Find where the given text appears and provide that cell's center as (X, Y) coordinate. 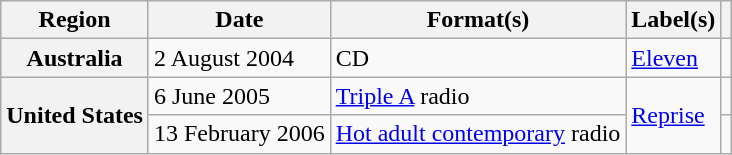
Reprise (674, 115)
Triple A radio (478, 96)
Label(s) (674, 20)
Eleven (674, 58)
Format(s) (478, 20)
Region (75, 20)
Hot adult contemporary radio (478, 134)
Australia (75, 58)
2 August 2004 (239, 58)
United States (75, 115)
6 June 2005 (239, 96)
CD (478, 58)
13 February 2006 (239, 134)
Date (239, 20)
